Scan for the cell matching the given text and deliver its (X, Y) coordinate at center. 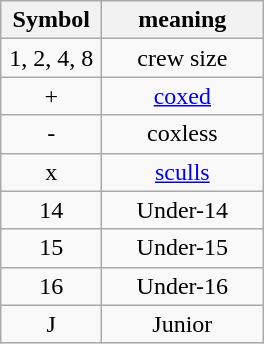
Symbol (52, 20)
15 (52, 248)
Junior (182, 324)
+ (52, 96)
J (52, 324)
crew size (182, 58)
coxless (182, 134)
Under-15 (182, 248)
sculls (182, 172)
coxed (182, 96)
14 (52, 210)
Under-16 (182, 286)
1, 2, 4, 8 (52, 58)
16 (52, 286)
x (52, 172)
meaning (182, 20)
- (52, 134)
Under-14 (182, 210)
